Pinpoint the cell where the given text exists, returning its (X, Y) midpoint coordinate. 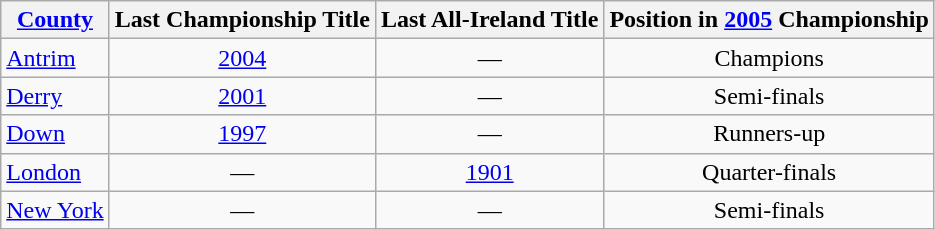
1901 (489, 172)
Down (55, 134)
London (55, 172)
Champions (770, 58)
New York (55, 210)
Runners-up (770, 134)
Last Championship Title (242, 20)
Position in 2005 Championship (770, 20)
County (55, 20)
Derry (55, 96)
2001 (242, 96)
2004 (242, 58)
Quarter-finals (770, 172)
1997 (242, 134)
Last All-Ireland Title (489, 20)
Antrim (55, 58)
